Identify which cell holds the provided text, then report its (X, Y) central coordinate. 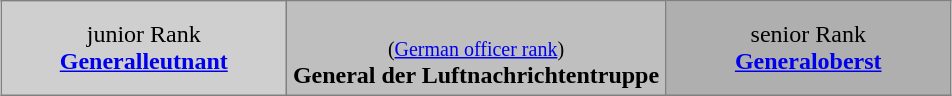
(German officer rank)General der Luftnachrichtentruppe (476, 48)
junior RankGeneralleutnant (144, 48)
senior RankGeneraloberst (808, 48)
